Extract the [X, Y] coordinate from the center of the cell holding the provided text.  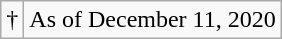
† [12, 20]
As of December 11, 2020 [152, 20]
